For the text-containing cell, return its midpoint in [x, y] coordinate format. 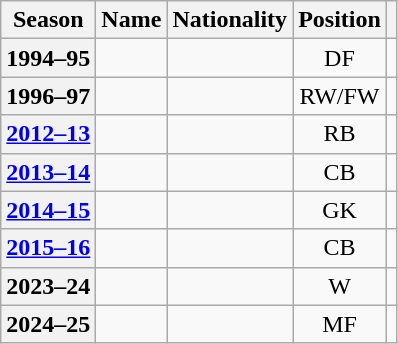
Position [340, 20]
1994–95 [48, 58]
2024–25 [48, 324]
MF [340, 324]
GK [340, 210]
RW/FW [340, 96]
W [340, 286]
Name [132, 20]
2013–14 [48, 172]
2014–15 [48, 210]
RB [340, 134]
Nationality [230, 20]
2012–13 [48, 134]
2015–16 [48, 248]
2023–24 [48, 286]
Season [48, 20]
DF [340, 58]
1996–97 [48, 96]
